For the text-containing cell, return its midpoint in [X, Y] coordinate format. 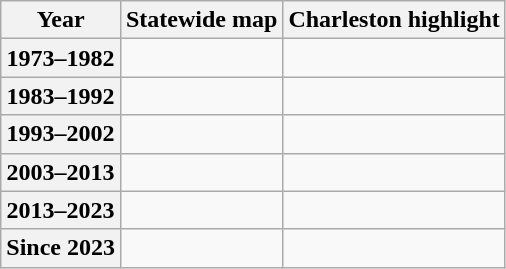
2003–2013 [61, 172]
Statewide map [201, 20]
1983–1992 [61, 96]
2013–2023 [61, 210]
Year [61, 20]
1973–1982 [61, 58]
Charleston highlight [394, 20]
Since 2023 [61, 248]
1993–2002 [61, 134]
